Find where the given text appears and provide that cell's center as [X, Y] coordinate. 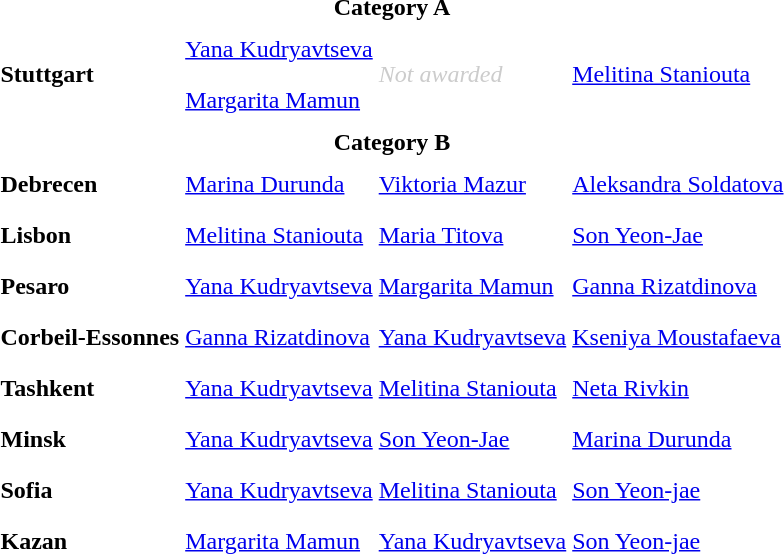
Son Yeon-Jae [472, 439]
Marina Durunda [280, 184]
Maria Titova [472, 235]
Ganna Rizatdinova [280, 337]
Viktoria Mazur [472, 184]
Not awarded [472, 74]
